Identify which cell holds the provided text, then report its [X, Y] central coordinate. 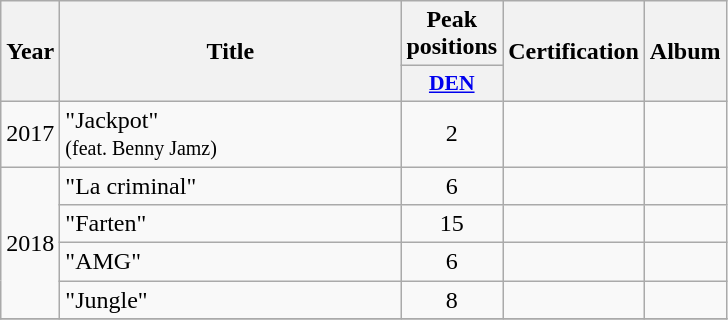
Peak positions [452, 34]
2017 [30, 134]
"AMG" [230, 262]
15 [452, 224]
Certification [574, 52]
2018 [30, 242]
"Jungle" [230, 300]
Year [30, 52]
8 [452, 300]
"La criminal" [230, 185]
Title [230, 52]
"Jackpot"(feat. Benny Jamz) [230, 134]
DEN [452, 84]
2 [452, 134]
"Farten" [230, 224]
Album [685, 52]
